Capture the cell that displays the provided text and extract its (x, y) central coordinate. 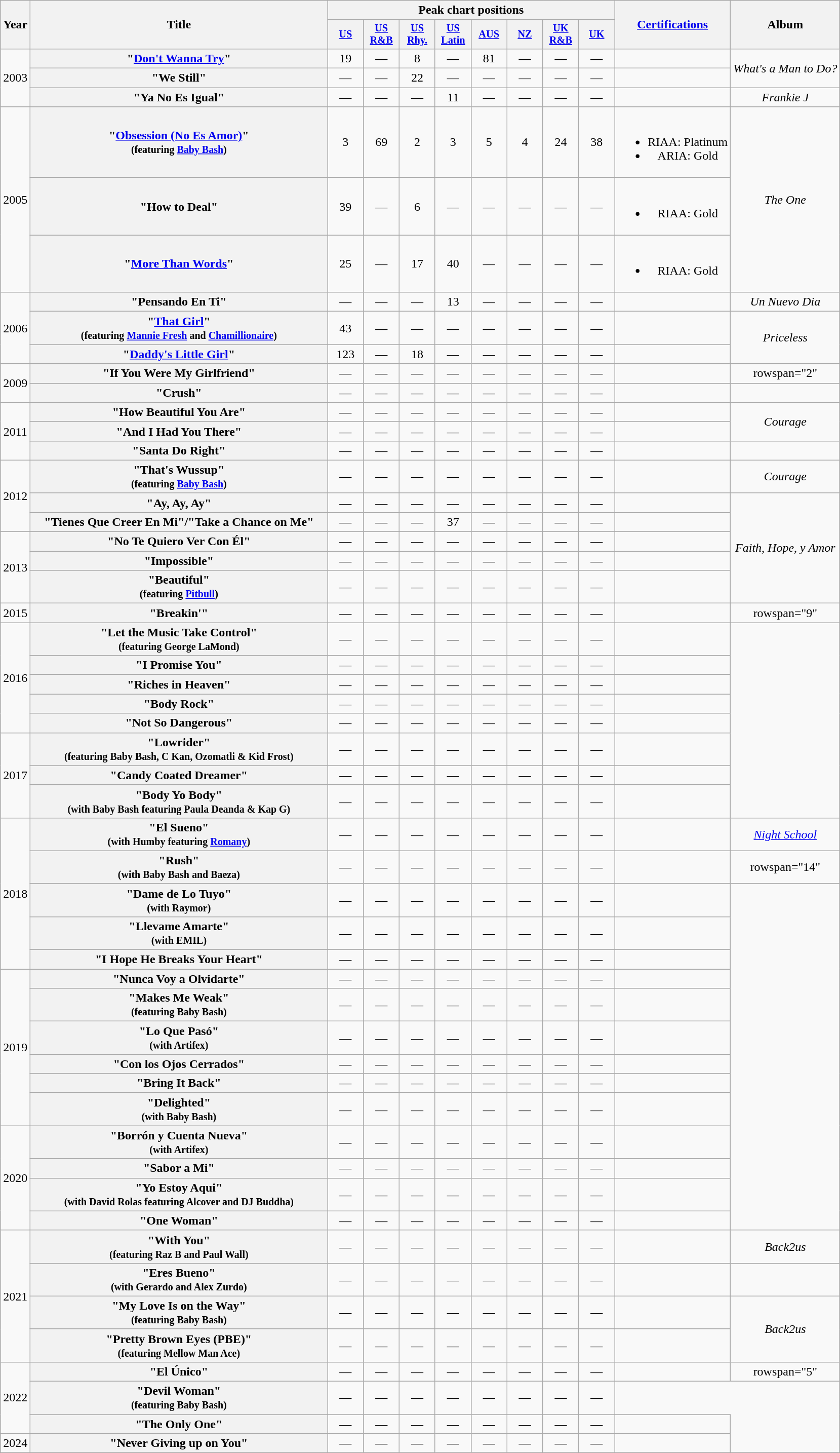
69 (382, 142)
"Bring It Back" (179, 1083)
rowspan="2" (785, 373)
Night School (785, 834)
22 (417, 78)
Peak chart positions (471, 10)
13 (453, 302)
37 (453, 522)
18 (417, 354)
"More Than Words" (179, 263)
2012 (15, 495)
"The Only One" (179, 1424)
"Rush"(with Baby Bash and Baeza) (179, 867)
40 (453, 263)
19 (345, 58)
43 (345, 328)
Year (15, 25)
2006 (15, 328)
2020 (15, 1178)
2018 (15, 893)
NZ (525, 34)
Frankie J (785, 97)
2011 (15, 431)
"That Girl"(featuring Mannie Fresh and Chamillionaire) (179, 328)
17 (417, 263)
"How Beautiful You Are" (179, 412)
"Impossible" (179, 561)
"Tienes Que Creer En Mi"/"Take a Chance on Me" (179, 522)
"Ay, Ay, Ay" (179, 503)
Certifications (672, 25)
"Makes Me Weak"(featuring Baby Bash) (179, 1005)
6 (417, 207)
4 (525, 142)
"Pretty Brown Eyes (PBE)"(featuring Mellow Man Ace) (179, 1346)
123 (345, 354)
"El Único" (179, 1371)
"Obsession (No Es Amor)"(featuring Baby Bash) (179, 142)
Faith, Hope, y Amor (785, 548)
UKR&B (561, 34)
2005 (15, 200)
Priceless (785, 337)
US Latin (453, 34)
81 (489, 58)
US Rhy. (417, 34)
"Crush" (179, 393)
"If You Were My Girlfriend" (179, 373)
2024 (15, 1443)
"One Woman" (179, 1220)
"My Love Is on the Way"(featuring Baby Bash) (179, 1312)
"Ya No Es Igual" (179, 97)
39 (345, 207)
"Delighted"(with Baby Bash) (179, 1110)
"Candy Coated Dreamer" (179, 775)
"Sabor a Mi" (179, 1168)
"Body Yo Body"(with Baby Bash featuring Paula Deanda & Kap G) (179, 801)
24 (561, 142)
"Not So Dangerous" (179, 723)
"And I Had You There" (179, 431)
2019 (15, 1048)
rowspan="5" (785, 1371)
2022 (15, 1397)
"Borrón y Cuenta Nueva"(with Artifex) (179, 1142)
5 (489, 142)
"That's Wussup"(featuring Baby Bash) (179, 476)
rowspan="14" (785, 867)
"Body Rock" (179, 704)
rowspan="9" (785, 613)
Un Nuevo Dia (785, 302)
AUS (489, 34)
"Lo Que Pasó"(with Artifex) (179, 1038)
Title (179, 25)
"I Hope He Breaks Your Heart" (179, 960)
2017 (15, 775)
2009 (15, 383)
Album (785, 25)
"Lowrider"(featuring Baby Bash, C Kan, Ozomatli & Kid Frost) (179, 749)
What's a Man to Do? (785, 68)
"Riches in Heaven" (179, 684)
2021 (15, 1296)
"How to Deal" (179, 207)
RIAA: PlatinumARIA: Gold (672, 142)
US (345, 34)
25 (345, 263)
2 (417, 142)
"Never Giving up on You" (179, 1443)
8 (417, 58)
USR&B (382, 34)
"Devil Woman"(featuring Baby Bash) (179, 1398)
38 (596, 142)
"No Te Quiero Ver Con Él" (179, 542)
"Let the Music Take Control"(featuring George LaMond) (179, 639)
2016 (15, 678)
"Pensando En Ti" (179, 302)
2003 (15, 78)
"Nunca Voy a Olvidarte" (179, 979)
"Beautiful"(featuring Pitbull) (179, 587)
"I Promise You" (179, 665)
"With You"(featuring Raz B and Paul Wall) (179, 1246)
"Santa Do Right" (179, 450)
The One (785, 200)
2015 (15, 613)
"Eres Bueno"(with Gerardo and Alex Zurdo) (179, 1280)
"Yo Estoy Aqui"(with David Rolas featuring Alcover and DJ Buddha) (179, 1195)
"Daddy's Little Girl" (179, 354)
"We Still" (179, 78)
"Breakin'" (179, 613)
"El Sueno"(with Humby featuring Romany) (179, 834)
2013 (15, 567)
11 (453, 97)
"Con los Ojos Cerrados" (179, 1064)
UK (596, 34)
"Dame de Lo Tuyo"(with Raymor) (179, 900)
"Don't Wanna Try" (179, 58)
"Llevame Amarte"(with EMIL) (179, 933)
